Pinpoint the cell where the given text exists, returning its [x, y] midpoint coordinate. 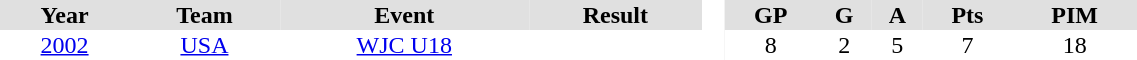
Year [64, 15]
Result [616, 15]
Team [204, 15]
7 [968, 45]
A [898, 15]
Pts [968, 15]
USA [204, 45]
GP [771, 15]
Event [404, 15]
WJC U18 [404, 45]
2 [844, 45]
G [844, 15]
8 [771, 45]
2002 [64, 45]
5 [898, 45]
